Pinpoint the cell where the given text exists, returning its (X, Y) midpoint coordinate. 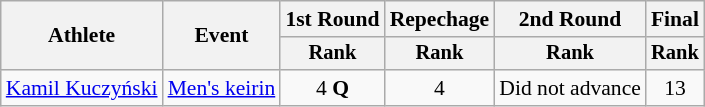
Event (222, 36)
4 Q (332, 88)
Men's keirin (222, 88)
4 (440, 88)
1st Round (332, 19)
2nd Round (570, 19)
13 (675, 88)
Did not advance (570, 88)
Kamil Kuczyński (82, 88)
Repechage (440, 19)
Final (675, 19)
Athlete (82, 36)
